Scan for the cell matching the given text and deliver its [x, y] coordinate at center. 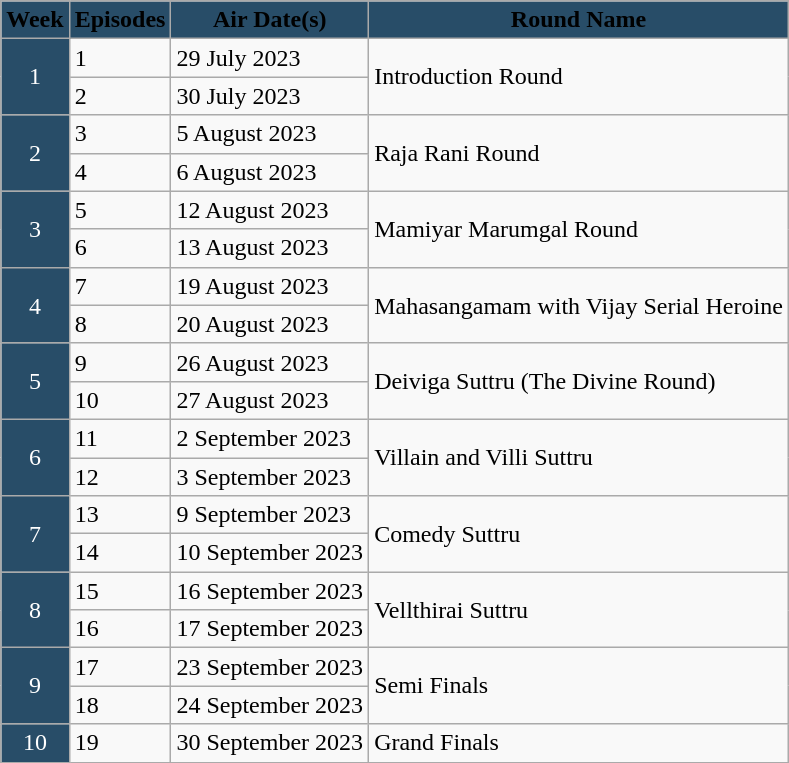
23 September 2023 [270, 667]
Comedy Suttru [579, 534]
24 September 2023 [270, 705]
30 September 2023 [270, 743]
18 [120, 705]
Air Date(s) [270, 20]
16 September 2023 [270, 591]
30 July 2023 [270, 96]
10 September 2023 [270, 553]
19 [120, 743]
13 August 2023 [270, 248]
12 August 2023 [270, 210]
Grand Finals [579, 743]
16 [120, 629]
Mahasangamam with Vijay Serial Heroine [579, 305]
Round Name [579, 20]
2 September 2023 [270, 438]
19 August 2023 [270, 286]
17 September 2023 [270, 629]
Raja Rani Round [579, 153]
Vellthirai Suttru [579, 610]
12 [120, 477]
11 [120, 438]
Introduction Round [579, 77]
5 August 2023 [270, 134]
3 September 2023 [270, 477]
Deiviga Suttru (The Divine Round) [579, 381]
6 August 2023 [270, 172]
29 July 2023 [270, 58]
Villain and Villi Suttru [579, 457]
27 August 2023 [270, 400]
26 August 2023 [270, 362]
17 [120, 667]
Episodes [120, 20]
Mamiyar Marumgal Round [579, 229]
Week [35, 20]
Semi Finals [579, 686]
15 [120, 591]
20 August 2023 [270, 324]
13 [120, 515]
9 September 2023 [270, 515]
14 [120, 553]
